For the text-containing cell, return its midpoint in (x, y) coordinate format. 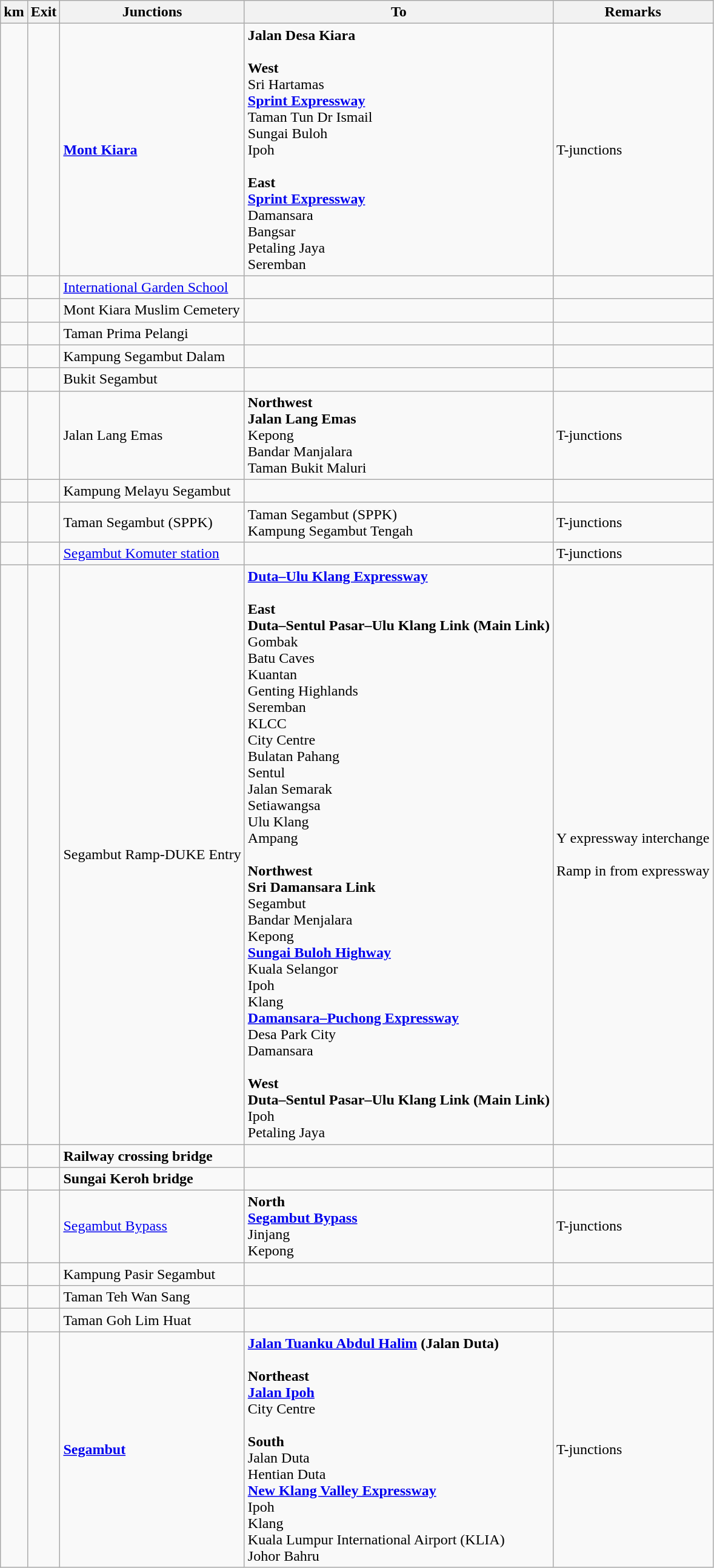
Mont Kiara (152, 150)
Junctions (152, 12)
Kampung Melayu Segambut (152, 491)
Taman Segambut (SPPK) (152, 522)
Mont Kiara Muslim Cemetery (152, 310)
NorthwestJalan Lang EmasKepongBandar ManjalaraTaman Bukit Maluri (399, 435)
Railway crossing bridge (152, 1155)
Remarks (633, 12)
Taman Prima Pelangi (152, 333)
Segambut Ramp-DUKE Entry (152, 854)
Segambut Komuter station (152, 553)
Jalan Lang Emas (152, 435)
Sungai Keroh bridge (152, 1179)
Segambut (152, 1449)
Bukit Segambut (152, 379)
To (399, 12)
Taman Goh Lim Huat (152, 1320)
Taman Teh Wan Sang (152, 1297)
Kampung Pasir Segambut (152, 1274)
Exit (44, 12)
Kampung Segambut Dalam (152, 356)
Y expressway interchangeRamp in from expressway (633, 854)
Segambut Bypass (152, 1226)
Jalan Desa KiaraWestSri Hartamas Sprint ExpresswayTaman Tun Dr IsmailSungai BulohIpohEast Sprint ExpresswayDamansaraBangsarPetaling JayaSeremban (399, 150)
km (14, 12)
International Garden School (152, 287)
Taman Segambut (SPPK)Kampung Segambut Tengah (399, 522)
NorthSegambut BypassJinjangKepong (399, 1226)
